Scan for the cell matching the given text and deliver its (x, y) coordinate at center. 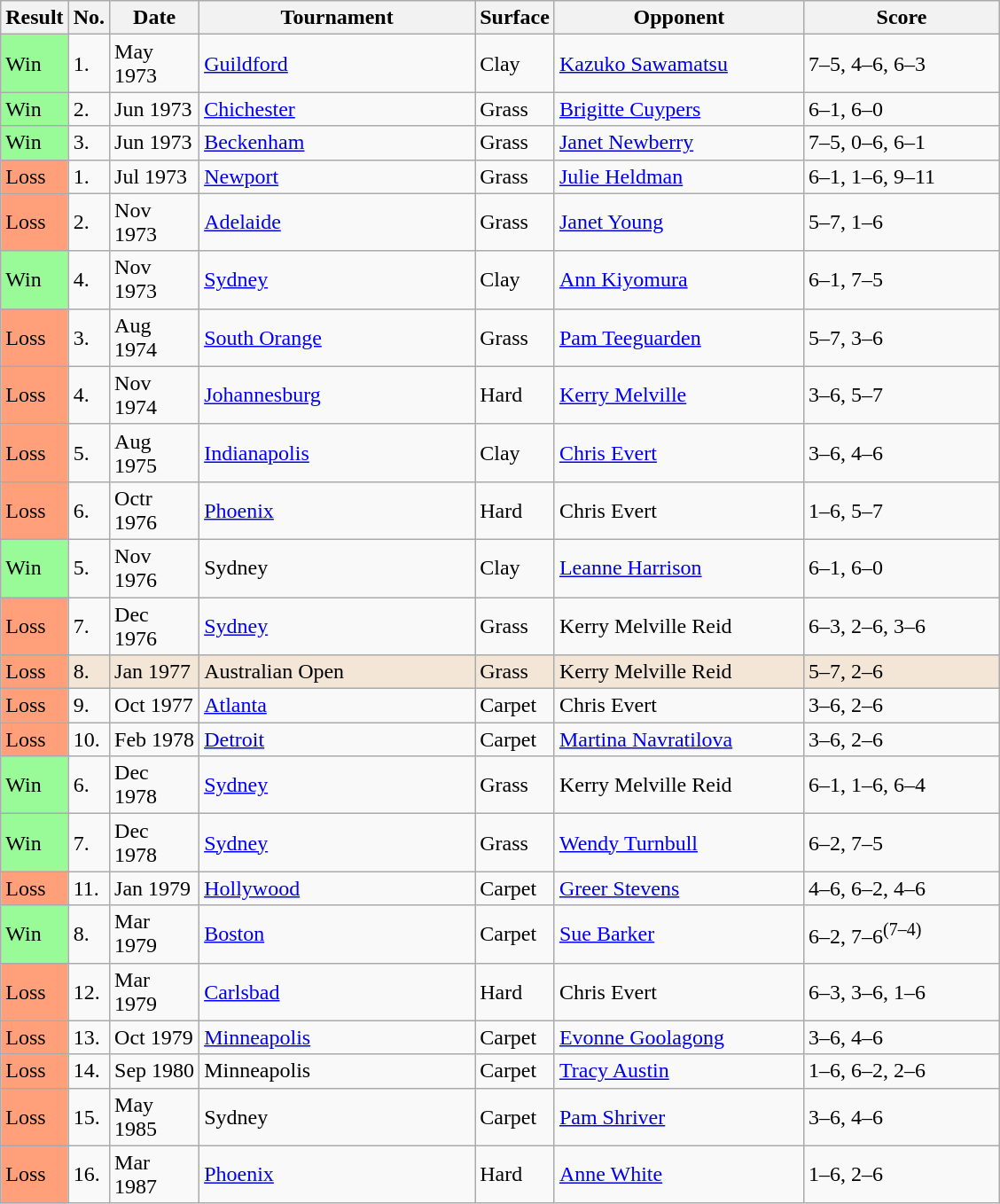
Greer Stevens (679, 888)
6–1, 7–5 (901, 280)
6–2, 7–5 (901, 842)
Leanne Harrison (679, 567)
14. (89, 1071)
Tracy Austin (679, 1071)
May 1973 (154, 64)
6–3, 2–6, 3–6 (901, 626)
5–7, 3–6 (901, 337)
7–5, 0–6, 6–1 (901, 143)
May 1985 (154, 1117)
Guildford (337, 64)
Beckenham (337, 143)
10. (89, 739)
Atlanta (337, 706)
Adelaide (337, 222)
12. (89, 991)
Jan 1979 (154, 888)
6–3, 3–6, 1–6 (901, 991)
Kerry Melville (679, 395)
Dec 1976 (154, 626)
Sep 1980 (154, 1071)
5–7, 1–6 (901, 222)
9. (89, 706)
Kazuko Sawamatsu (679, 64)
Evonne Goolagong (679, 1037)
3–6, 5–7 (901, 395)
1–6, 6–2, 2–6 (901, 1071)
1–6, 5–7 (901, 511)
Aug 1974 (154, 337)
Feb 1978 (154, 739)
South Orange (337, 337)
Brigitte Cuypers (679, 109)
Hollywood (337, 888)
Aug 1975 (154, 452)
15. (89, 1117)
Opponent (679, 18)
Pam Shriver (679, 1117)
Nov 1976 (154, 567)
13. (89, 1037)
16. (89, 1174)
Result (35, 18)
Jan 1977 (154, 672)
7–5, 4–6, 6–3 (901, 64)
Carlsbad (337, 991)
Janet Newberry (679, 143)
Australian Open (337, 672)
Ann Kiyomura (679, 280)
Newport (337, 176)
Nov 1974 (154, 395)
Jul 1973 (154, 176)
Score (901, 18)
Julie Heldman (679, 176)
Detroit (337, 739)
6–1, 1–6, 6–4 (901, 786)
Pam Teeguarden (679, 337)
Johannesburg (337, 395)
Sue Barker (679, 934)
Octr 1976 (154, 511)
Mar 1987 (154, 1174)
Chichester (337, 109)
Oct 1979 (154, 1037)
5–7, 2–6 (901, 672)
Anne White (679, 1174)
Oct 1977 (154, 706)
4–6, 6–2, 4–6 (901, 888)
Wendy Turnbull (679, 842)
Tournament (337, 18)
Date (154, 18)
Martina Navratilova (679, 739)
Surface (515, 18)
Janet Young (679, 222)
Boston (337, 934)
6–1, 1–6, 9–11 (901, 176)
No. (89, 18)
Indianapolis (337, 452)
1–6, 2–6 (901, 1174)
6–2, 7–6(7–4) (901, 934)
11. (89, 888)
